Output the (x, y) coordinate of the center of the cell containing the given text.  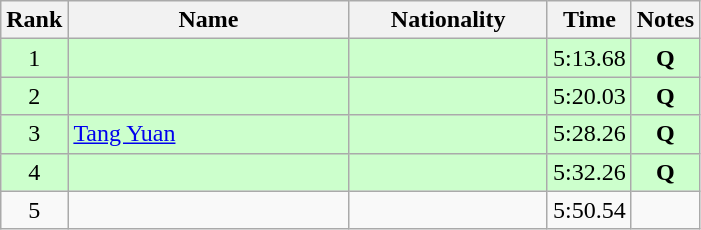
5:28.26 (589, 134)
5 (34, 210)
2 (34, 96)
5:32.26 (589, 172)
Time (589, 20)
5:50.54 (589, 210)
Rank (34, 20)
Name (208, 20)
Nationality (448, 20)
1 (34, 58)
Notes (665, 20)
4 (34, 172)
Tang Yuan (208, 134)
5:13.68 (589, 58)
3 (34, 134)
5:20.03 (589, 96)
